Determine the (x, y) coordinate at the center of the cell enclosing the given text.  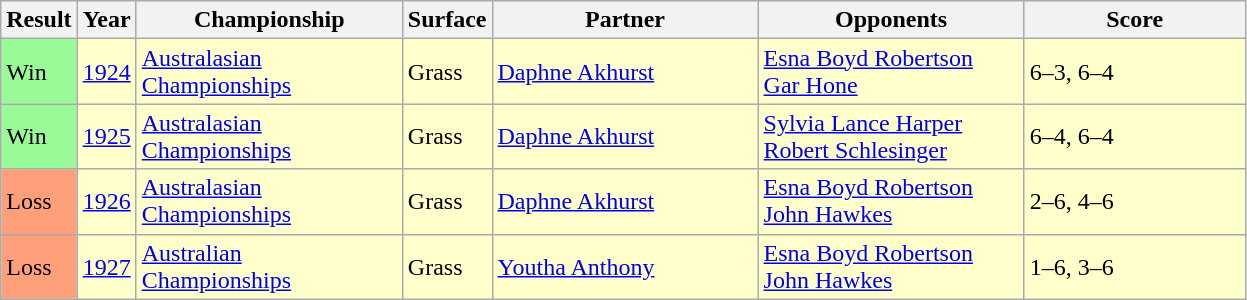
2–6, 4–6 (1134, 202)
Australian Championships (269, 266)
1924 (106, 72)
Surface (447, 20)
1926 (106, 202)
Sylvia Lance Harper Robert Schlesinger (891, 136)
1927 (106, 266)
Youtha Anthony (625, 266)
Opponents (891, 20)
1925 (106, 136)
6–4, 6–4 (1134, 136)
1–6, 3–6 (1134, 266)
Esna Boyd Robertson Gar Hone (891, 72)
Score (1134, 20)
Championship (269, 20)
Year (106, 20)
Partner (625, 20)
6–3, 6–4 (1134, 72)
Result (39, 20)
